Capture the cell that displays the provided text and extract its (x, y) central coordinate. 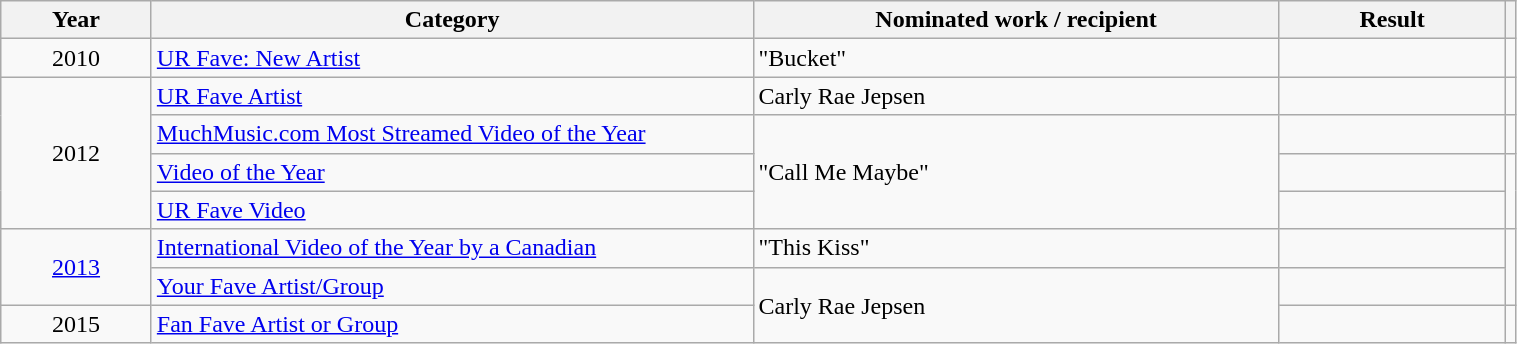
Nominated work / recipient (1016, 20)
"Bucket" (1016, 58)
UR Fave: New Artist (452, 58)
UR Fave Artist (452, 96)
UR Fave Video (452, 210)
2015 (76, 324)
International Video of the Year by a Canadian (452, 248)
Video of the Year (452, 172)
Category (452, 20)
Year (76, 20)
"Call Me Maybe" (1016, 172)
Fan Fave Artist or Group (452, 324)
MuchMusic.com Most Streamed Video of the Year (452, 134)
"This Kiss" (1016, 248)
2012 (76, 153)
2013 (76, 267)
2010 (76, 58)
Result (1392, 20)
Your Fave Artist/Group (452, 286)
